Detect which cell encompasses the target text, then output its (X, Y) center coordinate. 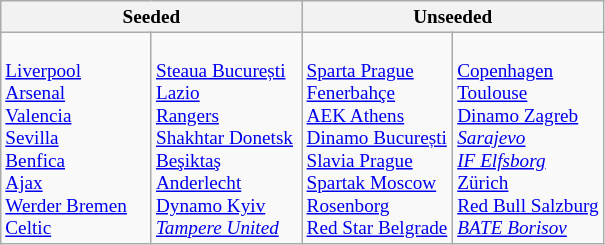
Seeded (152, 17)
Copenhagen Toulouse Dinamo Zagreb Sarajevo IF Elfsborg Zürich Red Bull Salzburg BATE Borisov (528, 138)
Steaua București Lazio Rangers Shakhtar Donetsk Beşiktaş Anderlecht Dynamo Kyiv Tampere United (226, 138)
Sparta Prague Fenerbahçe AEK Athens Dinamo București Slavia Prague Spartak Moscow Rosenborg Red Star Belgrade (378, 138)
Unseeded (452, 17)
Liverpool Arsenal Valencia Sevilla Benfica Ajax Werder Bremen Celtic (76, 138)
